Provide the (X, Y) coordinate of the cell's center where the given text is located.  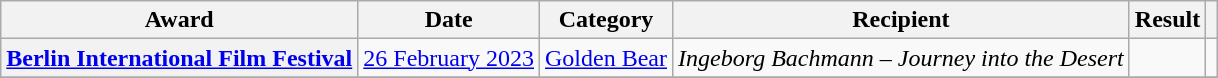
26 February 2023 (449, 58)
Date (449, 20)
Recipient (902, 20)
Category (606, 20)
Ingeborg Bachmann – Journey into the Desert (902, 58)
Golden Bear (606, 58)
Berlin International Film Festival (180, 58)
Award (180, 20)
Result (1167, 20)
